Capture the cell that displays the provided text and extract its (x, y) central coordinate. 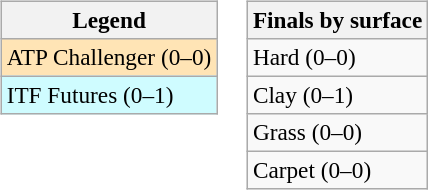
Finals by surface (337, 20)
Grass (0–0) (337, 133)
Clay (0–1) (337, 95)
ATP Challenger (0–0) (108, 57)
ITF Futures (0–1) (108, 95)
Carpet (0–0) (337, 171)
Hard (0–0) (337, 57)
Legend (108, 20)
